Locate the cell with the specified text and output its (X, Y) center coordinate. 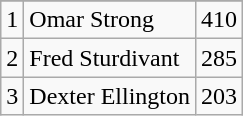
203 (220, 96)
3 (12, 96)
Fred Sturdivant (110, 58)
410 (220, 20)
1 (12, 20)
Omar Strong (110, 20)
285 (220, 58)
2 (12, 58)
Dexter Ellington (110, 96)
